Output the (x, y) coordinate of the center of the cell containing the given text.  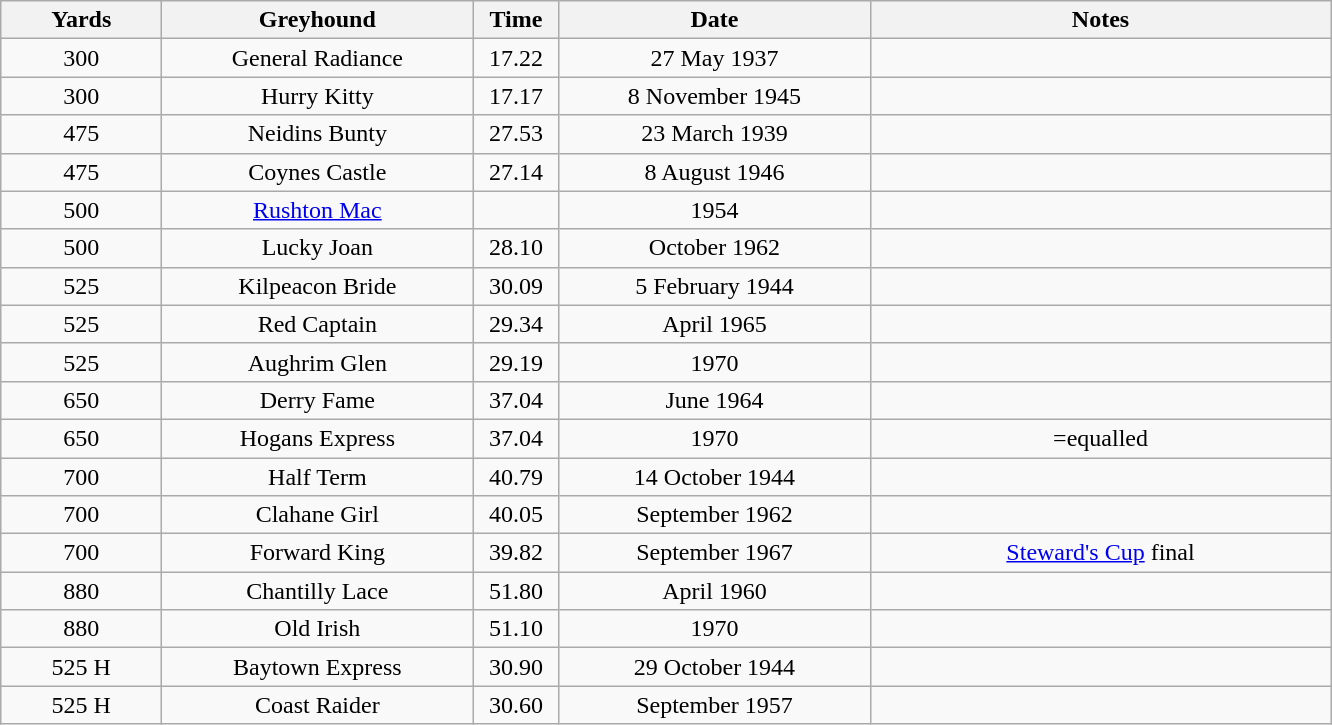
Date (714, 20)
=equalled (1100, 438)
17.22 (516, 58)
30.09 (516, 286)
Baytown Express (318, 667)
27 May 1937 (714, 58)
Hurry Kitty (318, 96)
8 November 1945 (714, 96)
51.80 (516, 591)
23 March 1939 (714, 134)
39.82 (516, 553)
17.17 (516, 96)
Time (516, 20)
Coynes Castle (318, 172)
Half Term (318, 477)
June 1964 (714, 400)
Lucky Joan (318, 248)
Steward's Cup final (1100, 553)
Kilpeacon Bride (318, 286)
April 1960 (714, 591)
Neidins Bunty (318, 134)
Hogans Express (318, 438)
April 1965 (714, 324)
Notes (1100, 20)
29.19 (516, 362)
Yards (82, 20)
5 February 1944 (714, 286)
October 1962 (714, 248)
Chantilly Lace (318, 591)
Coast Raider (318, 705)
Aughrim Glen (318, 362)
30.60 (516, 705)
Red Captain (318, 324)
September 1957 (714, 705)
Derry Fame (318, 400)
14 October 1944 (714, 477)
Forward King (318, 553)
Old Irish (318, 629)
Greyhound (318, 20)
1954 (714, 210)
Clahane Girl (318, 515)
40.79 (516, 477)
September 1962 (714, 515)
September 1967 (714, 553)
Rushton Mac (318, 210)
51.10 (516, 629)
28.10 (516, 248)
40.05 (516, 515)
30.90 (516, 667)
8 August 1946 (714, 172)
27.53 (516, 134)
29 October 1944 (714, 667)
29.34 (516, 324)
27.14 (516, 172)
General Radiance (318, 58)
